Return the (X, Y) coordinate for the center point of the cell that contains the specified text.  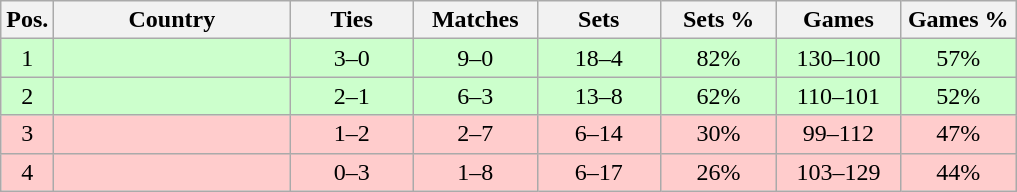
44% (958, 172)
2–1 (352, 96)
6–14 (599, 134)
57% (958, 58)
Matches (475, 20)
9–0 (475, 58)
18–4 (599, 58)
110–101 (839, 96)
6–17 (599, 172)
52% (958, 96)
26% (719, 172)
4 (28, 172)
1–2 (352, 134)
1–8 (475, 172)
Games % (958, 20)
62% (719, 96)
0–3 (352, 172)
Ties (352, 20)
99–112 (839, 134)
130–100 (839, 58)
82% (719, 58)
3 (28, 134)
6–3 (475, 96)
Sets (599, 20)
Pos. (28, 20)
Games (839, 20)
13–8 (599, 96)
Country (172, 20)
2 (28, 96)
3–0 (352, 58)
47% (958, 134)
1 (28, 58)
103–129 (839, 172)
Sets % (719, 20)
2–7 (475, 134)
30% (719, 134)
